Find where the given text appears and provide that cell's center as (x, y) coordinate. 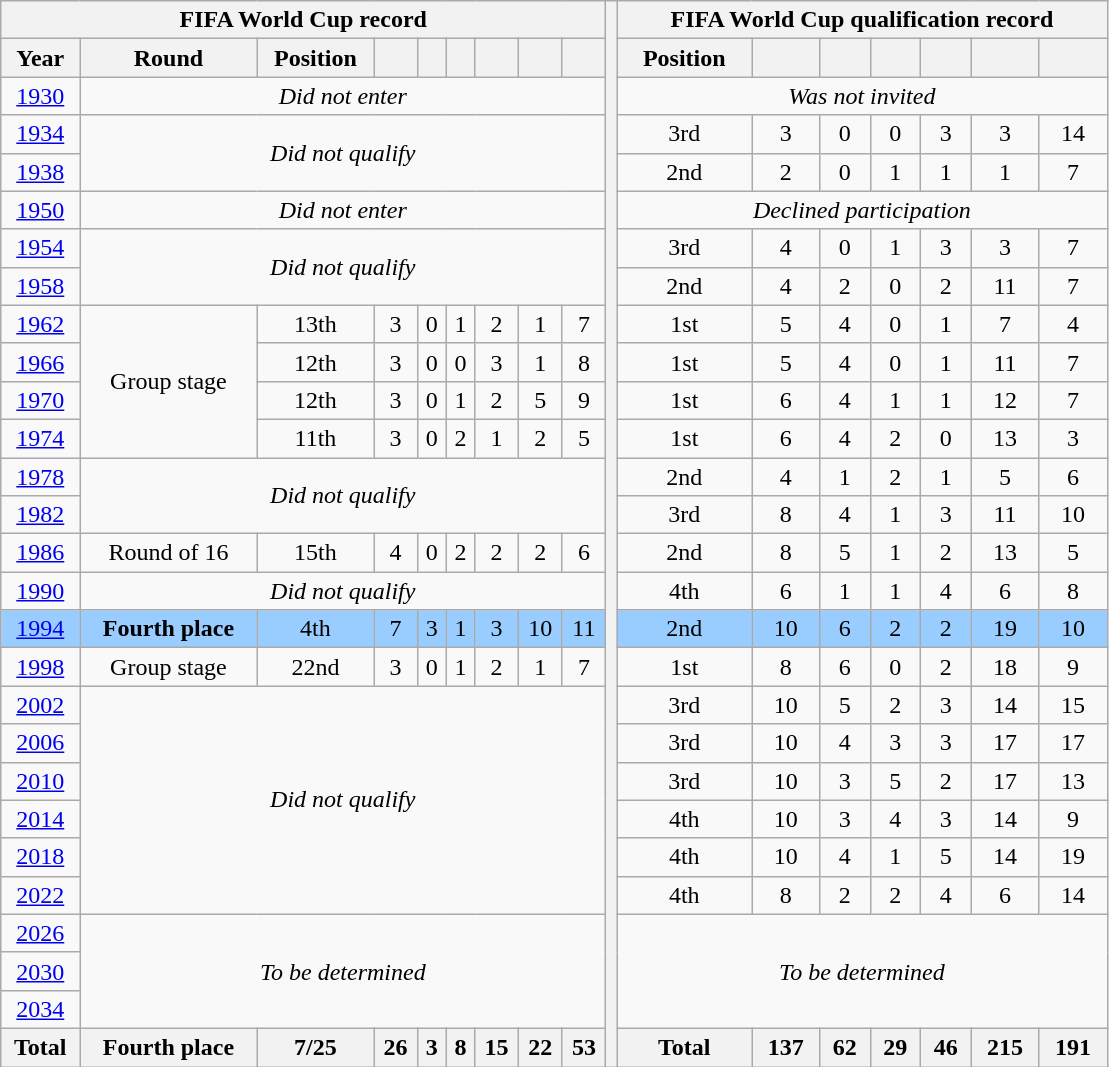
1930 (40, 96)
22nd (316, 667)
2002 (40, 705)
62 (845, 1047)
1970 (40, 400)
2030 (40, 971)
2026 (40, 933)
FIFA World Cup qualification record (862, 20)
29 (895, 1047)
53 (584, 1047)
13th (316, 324)
1994 (40, 629)
7/25 (316, 1047)
22 (540, 1047)
2034 (40, 1009)
12 (1005, 400)
215 (1005, 1047)
1958 (40, 286)
1962 (40, 324)
191 (1073, 1047)
137 (786, 1047)
1986 (40, 553)
1938 (40, 172)
46 (946, 1047)
1950 (40, 210)
Was not invited (862, 96)
1966 (40, 362)
2014 (40, 819)
2006 (40, 743)
Year (40, 58)
1998 (40, 667)
11th (316, 438)
Round (168, 58)
2010 (40, 781)
2018 (40, 857)
2022 (40, 895)
1954 (40, 248)
Round of 16 (168, 553)
18 (1005, 667)
1982 (40, 515)
26 (396, 1047)
1990 (40, 591)
1978 (40, 477)
Declined participation (862, 210)
1934 (40, 134)
15th (316, 553)
1974 (40, 438)
FIFA World Cup record (304, 20)
